Capture the cell that displays the provided text and extract its [x, y] central coordinate. 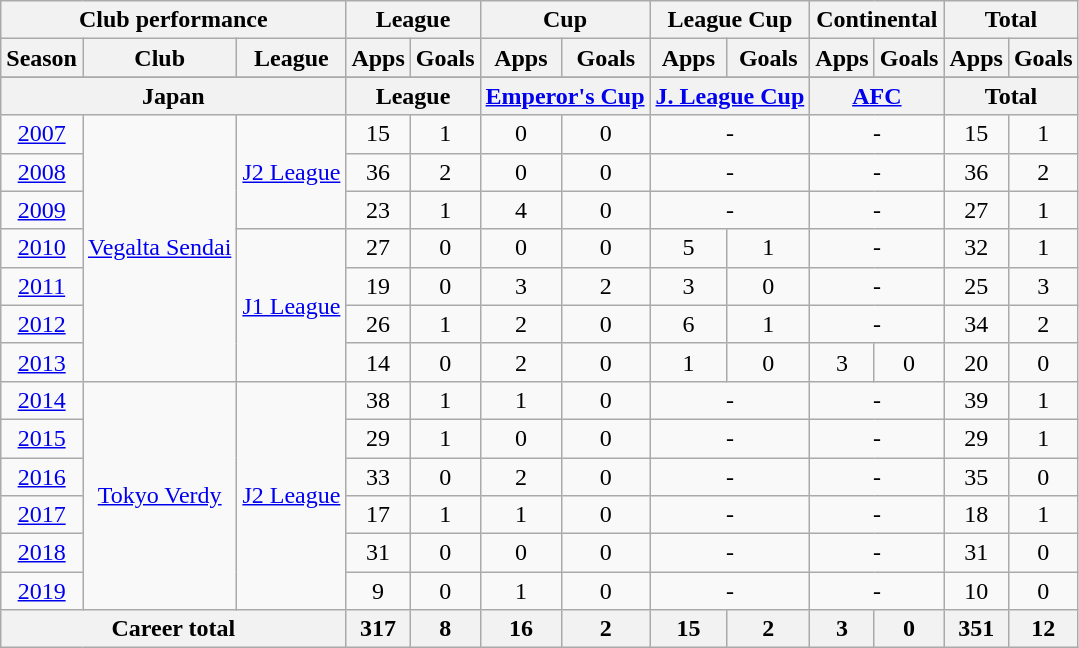
2012 [42, 324]
2016 [42, 477]
2013 [42, 362]
34 [976, 324]
33 [378, 477]
2007 [42, 134]
2018 [42, 553]
Tokyo Verdy [159, 495]
23 [378, 210]
20 [976, 362]
8 [445, 629]
AFC [877, 96]
2019 [42, 591]
351 [976, 629]
Career total [174, 629]
26 [378, 324]
39 [976, 400]
32 [976, 248]
J. League Cup [730, 96]
5 [688, 248]
Emperor's Cup [565, 96]
38 [378, 400]
18 [976, 515]
2014 [42, 400]
2017 [42, 515]
J1 League [292, 305]
9 [378, 591]
Season [42, 58]
Continental [877, 20]
Vegalta Sendai [159, 248]
2010 [42, 248]
25 [976, 286]
19 [378, 286]
Cup [565, 20]
17 [378, 515]
Club performance [174, 20]
14 [378, 362]
2008 [42, 172]
Japan [174, 96]
6 [688, 324]
League Cup [730, 20]
2011 [42, 286]
2009 [42, 210]
12 [1043, 629]
16 [521, 629]
4 [521, 210]
2015 [42, 438]
35 [976, 477]
Club [159, 58]
317 [378, 629]
10 [976, 591]
